Locate the cell with the specified text and output its [X, Y] center coordinate. 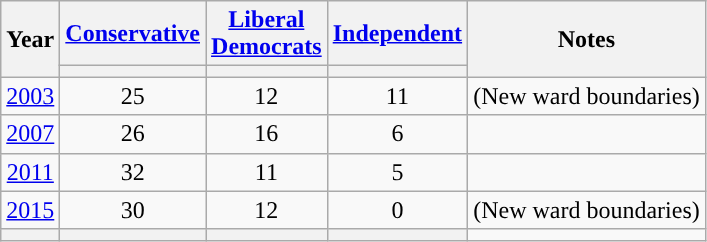
Year [30, 39]
2015 [30, 210]
0 [397, 210]
Liberal Democrats [267, 34]
5 [397, 172]
2011 [30, 172]
32 [133, 172]
16 [267, 134]
2003 [30, 96]
26 [133, 134]
6 [397, 134]
25 [133, 96]
Independent [397, 34]
2007 [30, 134]
Notes [587, 39]
30 [133, 210]
Conservative [133, 34]
